Capture the cell that displays the provided text and extract its (X, Y) central coordinate. 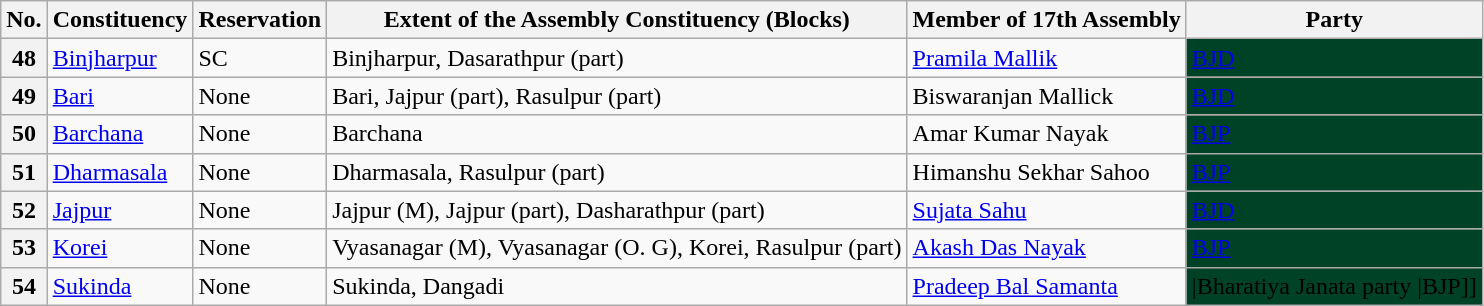
Jajpur (120, 210)
50 (24, 134)
Sukinda (120, 286)
Akash Das Nayak (1046, 248)
Bari (120, 96)
Bari, Jajpur (part), Rasulpur (part) (617, 96)
Biswaranjan Mallick (1046, 96)
54 (24, 286)
Amar Kumar Nayak (1046, 134)
53 (24, 248)
Vyasanagar (M), Vyasanagar (O. G), Korei, Rasulpur (part) (617, 248)
Constituency (120, 20)
Binjharpur, Dasarathpur (part) (617, 58)
48 (24, 58)
Dharmasala (120, 172)
Pradeep Bal Samanta (1046, 286)
51 (24, 172)
Korei (120, 248)
49 (24, 96)
Dharmasala, Rasulpur (part) (617, 172)
|Bharatiya Janata party |BJP]] (1334, 286)
Jajpur (M), Jajpur (part), Dasharathpur (part) (617, 210)
Sujata Sahu (1046, 210)
Extent of the Assembly Constituency (Blocks) (617, 20)
Pramila Mallik (1046, 58)
Sukinda, Dangadi (617, 286)
Reservation (260, 20)
Binjharpur (120, 58)
Himanshu Sekhar Sahoo (1046, 172)
Member of 17th Assembly (1046, 20)
No. (24, 20)
52 (24, 210)
Party (1334, 20)
SC (260, 58)
